Determine the (x, y) coordinate at the center of the cell enclosing the given text.  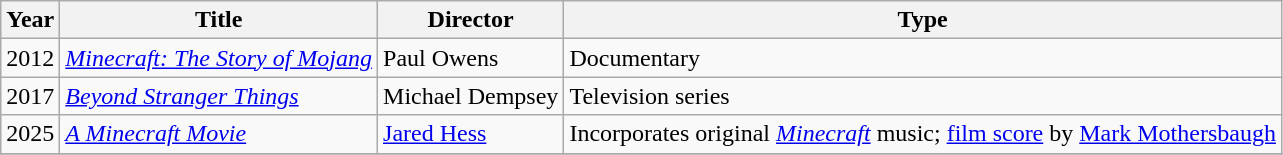
2017 (30, 96)
Title (219, 20)
Paul Owens (471, 58)
Year (30, 20)
Michael Dempsey (471, 96)
Jared Hess (471, 134)
2012 (30, 58)
Beyond Stranger Things (219, 96)
Television series (923, 96)
Director (471, 20)
Type (923, 20)
Documentary (923, 58)
Minecraft: The Story of Mojang (219, 58)
Incorporates original Minecraft music; film score by Mark Mothersbaugh (923, 134)
A Minecraft Movie (219, 134)
2025 (30, 134)
